Extract the [x, y] coordinate from the center of the cell holding the provided text.  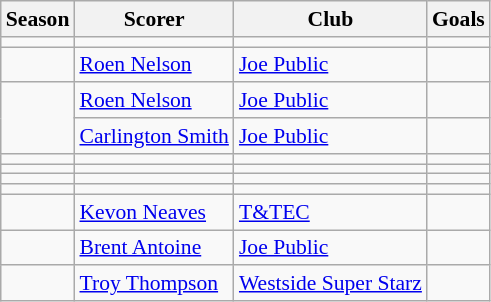
Club [330, 19]
Goals [458, 19]
Scorer [154, 19]
Season [38, 19]
Carlington Smith [154, 136]
Westside Super Starz [330, 284]
Troy Thompson [154, 284]
Brent Antoine [154, 248]
T&TEC [330, 212]
Kevon Neaves [154, 212]
